Identify which cell holds the provided text, then report its [X, Y] central coordinate. 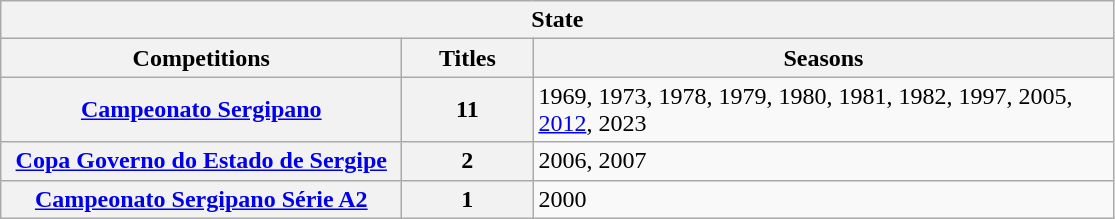
Seasons [824, 58]
2000 [824, 199]
Titles [468, 58]
1 [468, 199]
Competitions [202, 58]
Campeonato Sergipano Série A2 [202, 199]
1969, 1973, 1978, 1979, 1980, 1981, 1982, 1997, 2005, 2012, 2023 [824, 110]
2006, 2007 [824, 161]
State [558, 20]
Campeonato Sergipano [202, 110]
2 [468, 161]
Copa Governo do Estado de Sergipe [202, 161]
11 [468, 110]
